Capture the cell that displays the provided text and extract its [x, y] central coordinate. 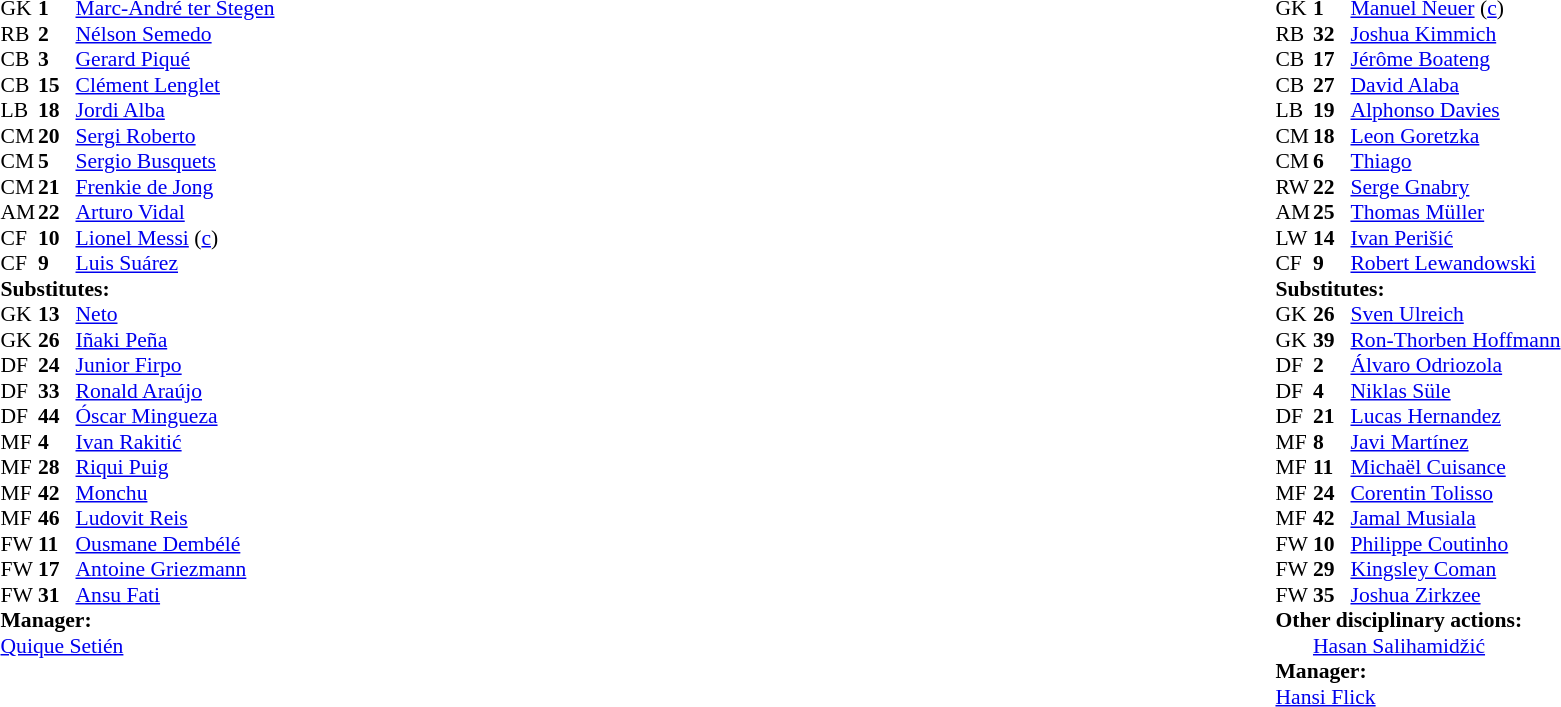
Ron-Thorben Hoffmann [1455, 340]
Antoine Griezmann [176, 569]
Thomas Müller [1455, 213]
5 [57, 161]
Monchu [176, 493]
Michaël Cuisance [1455, 467]
Ivan Rakitić [176, 442]
Óscar Mingueza [176, 417]
Ivan Perišić [1455, 238]
Jamal Musiala [1455, 519]
Junior Firpo [176, 365]
Philippe Coutinho [1455, 544]
Quique Setién [137, 646]
46 [57, 519]
Jordi Alba [176, 111]
19 [1332, 111]
39 [1332, 340]
Sven Ulreich [1455, 315]
David Alaba [1455, 85]
Joshua Zirkzee [1455, 595]
Neto [176, 315]
Leon Goretzka [1455, 136]
Sergi Roberto [176, 136]
44 [57, 417]
Serge Gnabry [1455, 187]
Álvaro Odriozola [1455, 365]
20 [57, 136]
35 [1332, 595]
3 [57, 59]
Robert Lewandowski [1455, 263]
Corentin Tolisso [1455, 493]
Luis Suárez [176, 263]
15 [57, 85]
Lionel Messi (c) [176, 238]
Clément Lenglet [176, 85]
Hasan Salihamidžić [1437, 646]
29 [1332, 569]
Niklas Süle [1455, 391]
27 [1332, 85]
Nélson Semedo [176, 34]
Ansu Fati [176, 595]
28 [57, 467]
LW [1294, 238]
25 [1332, 213]
Ludovit Reis [176, 519]
33 [57, 391]
Thiago [1455, 161]
Iñaki Peña [176, 340]
Lucas Hernandez [1455, 417]
Joshua Kimmich [1455, 34]
RW [1294, 187]
8 [1332, 442]
Ousmane Dembélé [176, 544]
14 [1332, 238]
32 [1332, 34]
13 [57, 315]
Frenkie de Jong [176, 187]
Javi Martínez [1455, 442]
Kingsley Coman [1455, 569]
Gerard Piqué [176, 59]
Arturo Vidal [176, 213]
Riqui Puig [176, 467]
Other disciplinary actions: [1418, 621]
6 [1332, 161]
Ronald Araújo [176, 391]
31 [57, 595]
Sergio Busquets [176, 161]
Jérôme Boateng [1455, 59]
Alphonso Davies [1455, 111]
